Determine the (x, y) coordinate at the center of the cell enclosing the given text.  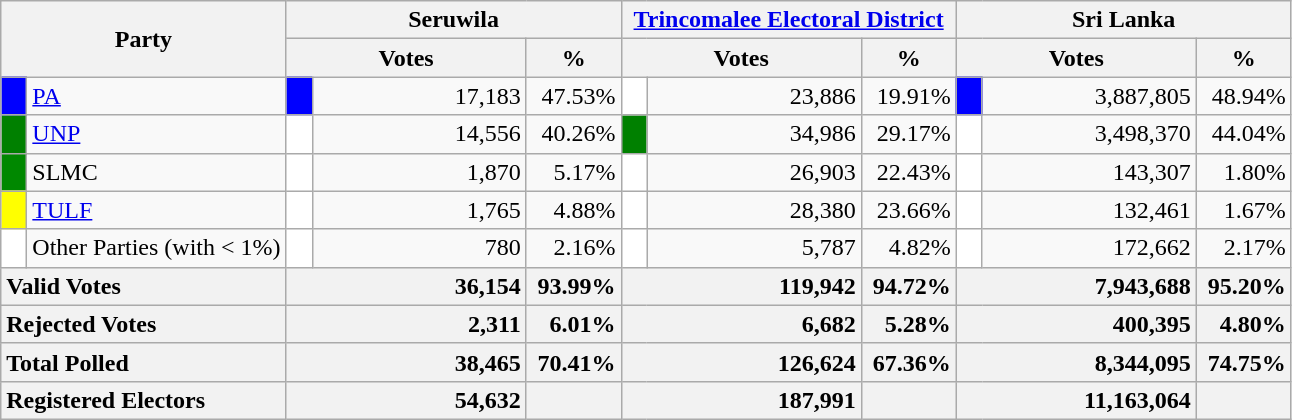
1.80% (1244, 172)
1.67% (1244, 210)
40.26% (574, 134)
70.41% (574, 362)
132,461 (1089, 210)
PA (156, 96)
Trincomalee Electoral District (788, 20)
Registered Electors (144, 400)
2,311 (406, 324)
1,870 (419, 172)
8,344,095 (1076, 362)
Seruwila (454, 20)
UNP (156, 134)
28,380 (754, 210)
29.17% (908, 134)
Rejected Votes (144, 324)
4.80% (1244, 324)
11,163,064 (1076, 400)
5.17% (574, 172)
3,887,805 (1089, 96)
26,903 (754, 172)
Party (144, 39)
SLMC (156, 172)
36,154 (406, 286)
6,682 (741, 324)
23,886 (754, 96)
94.72% (908, 286)
4.82% (908, 248)
126,624 (741, 362)
3,498,370 (1089, 134)
74.75% (1244, 362)
172,662 (1089, 248)
Valid Votes (144, 286)
143,307 (1089, 172)
1,765 (419, 210)
5.28% (908, 324)
Total Polled (144, 362)
6.01% (574, 324)
14,556 (419, 134)
93.99% (574, 286)
23.66% (908, 210)
7,943,688 (1076, 286)
4.88% (574, 210)
19.91% (908, 96)
22.43% (908, 172)
187,991 (741, 400)
47.53% (574, 96)
48.94% (1244, 96)
2.17% (1244, 248)
95.20% (1244, 286)
Sri Lanka (1124, 20)
TULF (156, 210)
67.36% (908, 362)
54,632 (406, 400)
400,395 (1076, 324)
34,986 (754, 134)
Other Parties (with < 1%) (156, 248)
44.04% (1244, 134)
780 (419, 248)
2.16% (574, 248)
119,942 (741, 286)
17,183 (419, 96)
38,465 (406, 362)
5,787 (754, 248)
